From the cell containing the given text, extract its center point as [X, Y] coordinate. 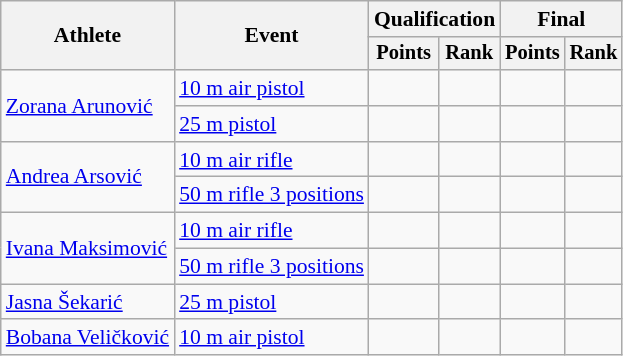
Andrea Arsović [88, 178]
Event [272, 36]
Qualification [434, 19]
Jasna Šekarić [88, 302]
Final [561, 19]
Bobana Veličković [88, 338]
Ivana Maksimović [88, 248]
Athlete [88, 36]
Zorana Arunović [88, 106]
